Detect which cell encompasses the target text, then output its [X, Y] center coordinate. 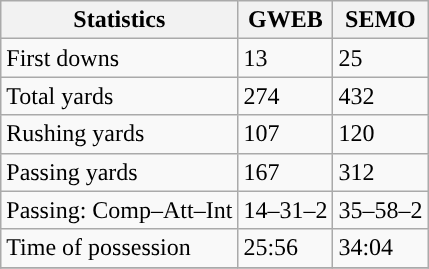
25:56 [286, 248]
432 [380, 96]
Total yards [120, 96]
107 [286, 134]
First downs [120, 58]
Passing yards [120, 172]
167 [286, 172]
25 [380, 58]
Statistics [120, 20]
120 [380, 134]
35–58–2 [380, 210]
Passing: Comp–Att–Int [120, 210]
312 [380, 172]
13 [286, 58]
GWEB [286, 20]
274 [286, 96]
SEMO [380, 20]
14–31–2 [286, 210]
Time of possession [120, 248]
34:04 [380, 248]
Rushing yards [120, 134]
